For the text-containing cell, return its midpoint in [X, Y] coordinate format. 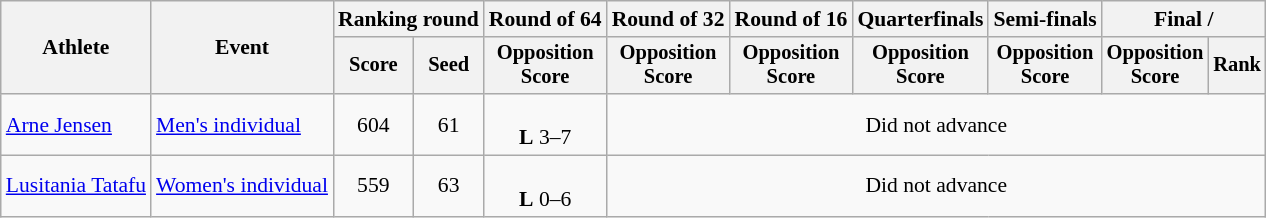
Round of 32 [668, 19]
Athlete [76, 48]
Men's individual [242, 124]
Round of 64 [546, 19]
559 [374, 186]
Semi-finals [1044, 19]
Round of 16 [790, 19]
L 0–6 [546, 186]
Ranking round [408, 19]
63 [449, 186]
Arne Jensen [76, 124]
Lusitania Tatafu [76, 186]
Rank [1237, 66]
L 3–7 [546, 124]
Quarterfinals [920, 19]
Event [242, 48]
Seed [449, 66]
61 [449, 124]
604 [374, 124]
Women's individual [242, 186]
Final / [1184, 19]
Score [374, 66]
